Locate the cell with the specified text and output its [x, y] center coordinate. 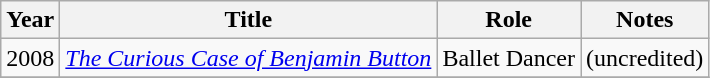
Ballet Dancer [509, 58]
Notes [645, 20]
Year [30, 20]
2008 [30, 58]
Title [248, 20]
Role [509, 20]
(uncredited) [645, 58]
The Curious Case of Benjamin Button [248, 58]
